Capture the cell that displays the provided text and extract its [x, y] central coordinate. 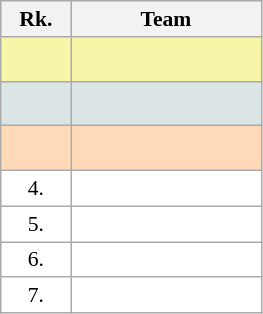
7. [36, 296]
5. [36, 224]
4. [36, 189]
6. [36, 260]
Rk. [36, 19]
Team [166, 19]
